Find where the given text appears and provide that cell's center as (X, Y) coordinate. 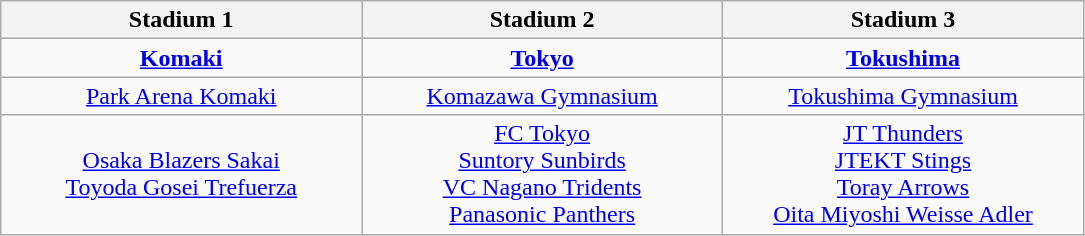
FC Tokyo Suntory Sunbirds VC Nagano Tridents Panasonic Panthers (542, 174)
Komaki (182, 58)
Park Arena Komaki (182, 96)
Stadium 1 (182, 20)
JT Thunders JTEKT StingsToray ArrowsOita Miyoshi Weisse Adler (904, 174)
Tokushima (904, 58)
Tokyo (542, 58)
Stadium 2 (542, 20)
Stadium 3 (904, 20)
Osaka Blazers SakaiToyoda Gosei Trefuerza (182, 174)
Tokushima Gymnasium (904, 96)
Komazawa Gymnasium (542, 96)
